For the text-containing cell, return its midpoint in [X, Y] coordinate format. 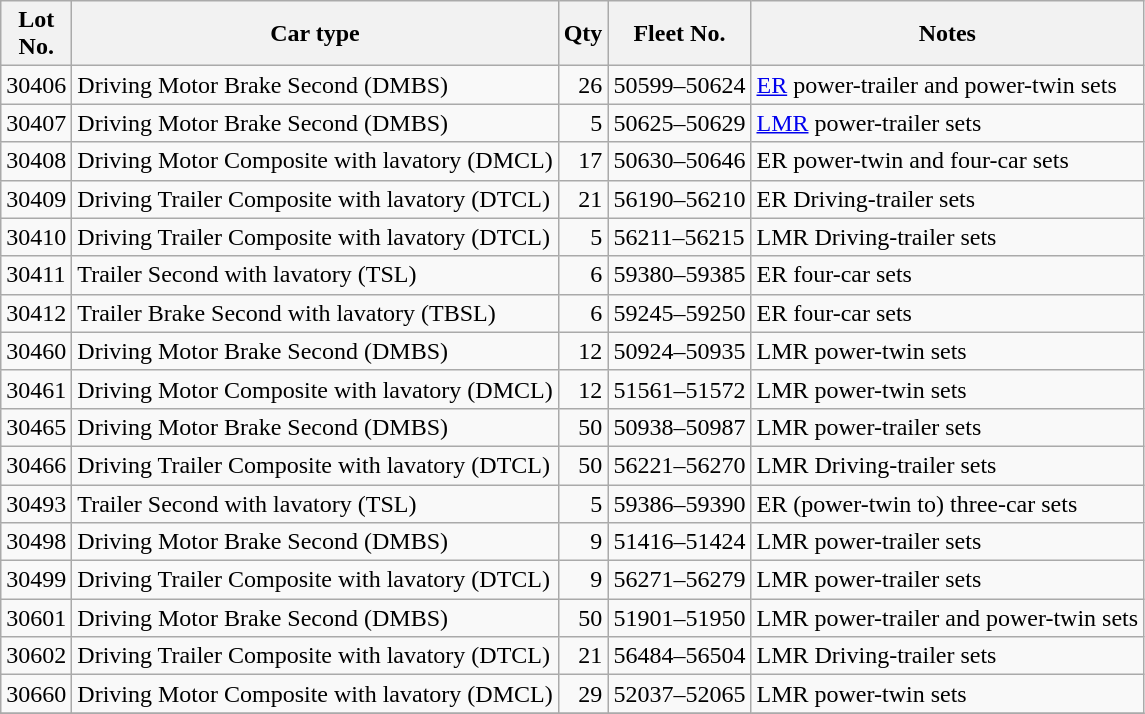
30493 [36, 503]
59386–59390 [680, 503]
Notes [948, 34]
56211–56215 [680, 237]
30461 [36, 389]
59245–59250 [680, 313]
17 [583, 161]
29 [583, 694]
30465 [36, 427]
30466 [36, 465]
30410 [36, 237]
Car type [315, 34]
ER power-twin and four-car sets [948, 161]
50938–50987 [680, 427]
52037–52065 [680, 694]
51561–51572 [680, 389]
50599–50624 [680, 85]
30408 [36, 161]
LotNo. [36, 34]
50625–50629 [680, 123]
30406 [36, 85]
ER power-trailer and power-twin sets [948, 85]
26 [583, 85]
LMR power-trailer and power-twin sets [948, 618]
Trailer Brake Second with lavatory (TBSL) [315, 313]
30499 [36, 580]
56271–56279 [680, 580]
56221–56270 [680, 465]
30460 [36, 351]
30407 [36, 123]
ER Driving-trailer sets [948, 199]
Qty [583, 34]
30602 [36, 656]
50924–50935 [680, 351]
30660 [36, 694]
56190–56210 [680, 199]
56484–56504 [680, 656]
51901–51950 [680, 618]
30412 [36, 313]
ER (power-twin to) three-car sets [948, 503]
30498 [36, 542]
30411 [36, 275]
30409 [36, 199]
Fleet No. [680, 34]
51416–51424 [680, 542]
50630–50646 [680, 161]
59380–59385 [680, 275]
30601 [36, 618]
